Provide the (X, Y) coordinate of the cell's center where the given text is located.  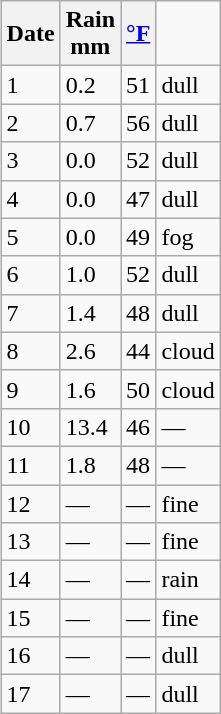
13.4 (90, 427)
50 (138, 389)
14 (30, 580)
2 (30, 123)
12 (30, 503)
46 (138, 427)
2.6 (90, 351)
5 (30, 237)
51 (138, 85)
Date (30, 34)
8 (30, 351)
44 (138, 351)
6 (30, 275)
1.8 (90, 465)
49 (138, 237)
1.0 (90, 275)
0.7 (90, 123)
1.4 (90, 313)
°F (138, 34)
16 (30, 656)
17 (30, 694)
11 (30, 465)
10 (30, 427)
7 (30, 313)
3 (30, 161)
15 (30, 618)
47 (138, 199)
0.2 (90, 85)
rain (188, 580)
4 (30, 199)
56 (138, 123)
9 (30, 389)
fog (188, 237)
1 (30, 85)
13 (30, 542)
1.6 (90, 389)
Rainmm (90, 34)
